Search for the cell housing the specified text and yield its [X, Y] center coordinate. 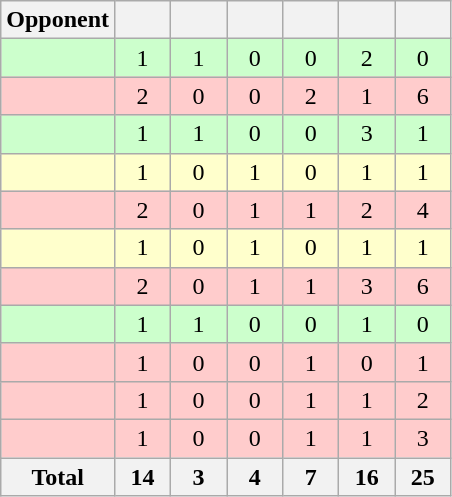
25 [423, 477]
Total [58, 477]
7 [311, 477]
16 [367, 477]
14 [143, 477]
Opponent [58, 20]
